Locate the cell with the specified text and output its (x, y) center coordinate. 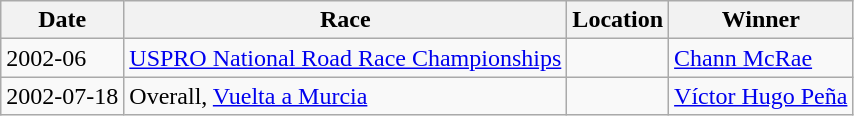
Overall, Vuelta a Murcia (346, 96)
Winner (761, 20)
2002-07-18 (62, 96)
Chann McRae (761, 58)
Date (62, 20)
Víctor Hugo Peña (761, 96)
2002-06 (62, 58)
Race (346, 20)
Location (618, 20)
USPRO National Road Race Championships (346, 58)
